Scan for the cell matching the given text and deliver its [x, y] coordinate at center. 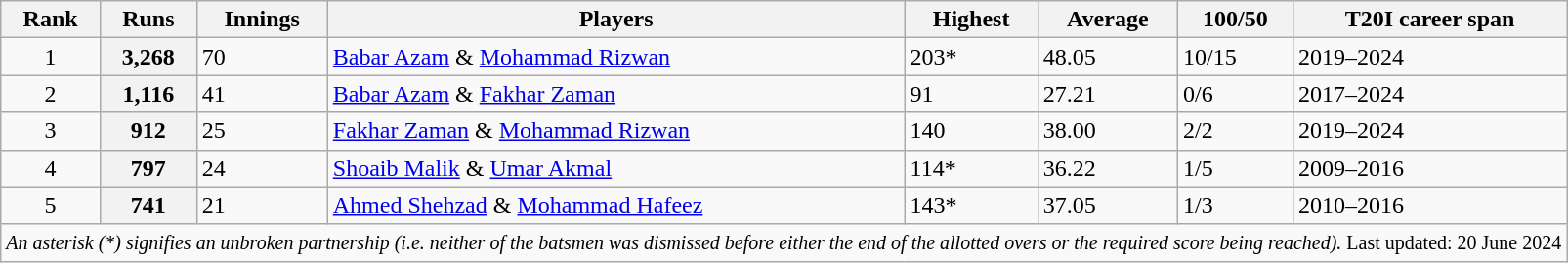
Highest [971, 20]
70 [262, 57]
Innings [262, 20]
912 [148, 131]
4 [51, 168]
2 [51, 94]
41 [262, 94]
38.00 [1108, 131]
Babar Azam & Fakhar Zaman [615, 94]
2/2 [1235, 131]
25 [262, 131]
1/3 [1235, 205]
37.05 [1108, 205]
Ahmed Shehzad & Mohammad Hafeez [615, 205]
797 [148, 168]
1/5 [1235, 168]
0/6 [1235, 94]
143* [971, 205]
2017–2024 [1429, 94]
T20I career span [1429, 20]
21 [262, 205]
10/15 [1235, 57]
Average [1108, 20]
140 [971, 131]
203* [971, 57]
114* [971, 168]
Fakhar Zaman & Mohammad Rizwan [615, 131]
Players [615, 20]
2009–2016 [1429, 168]
1 [51, 57]
91 [971, 94]
27.21 [1108, 94]
5 [51, 205]
Runs [148, 20]
100/50 [1235, 20]
1,116 [148, 94]
48.05 [1108, 57]
3 [51, 131]
24 [262, 168]
Babar Azam & Mohammad Rizwan [615, 57]
36.22 [1108, 168]
Shoaib Malik & Umar Akmal [615, 168]
3,268 [148, 57]
Rank [51, 20]
2010–2016 [1429, 205]
741 [148, 205]
